Determine the (X, Y) coordinate at the center of the cell enclosing the given text.  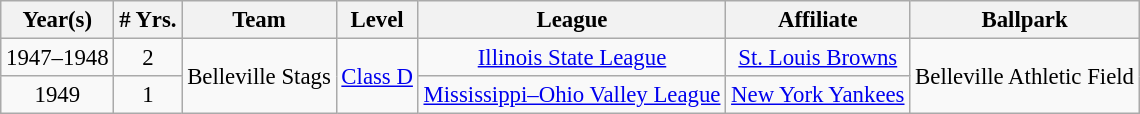
New York Yankees (818, 95)
Mississippi–Ohio Valley League (572, 95)
1949 (58, 95)
Belleville Athletic Field (1025, 76)
Team (259, 20)
Ballpark (1025, 20)
St. Louis Browns (818, 58)
Year(s) (58, 20)
Class D (377, 76)
Illinois State League (572, 58)
2 (148, 58)
# Yrs. (148, 20)
1947–1948 (58, 58)
League (572, 20)
1 (148, 95)
Affiliate (818, 20)
Level (377, 20)
Belleville Stags (259, 76)
